Return the [X, Y] coordinate for the center point of the cell that contains the specified text.  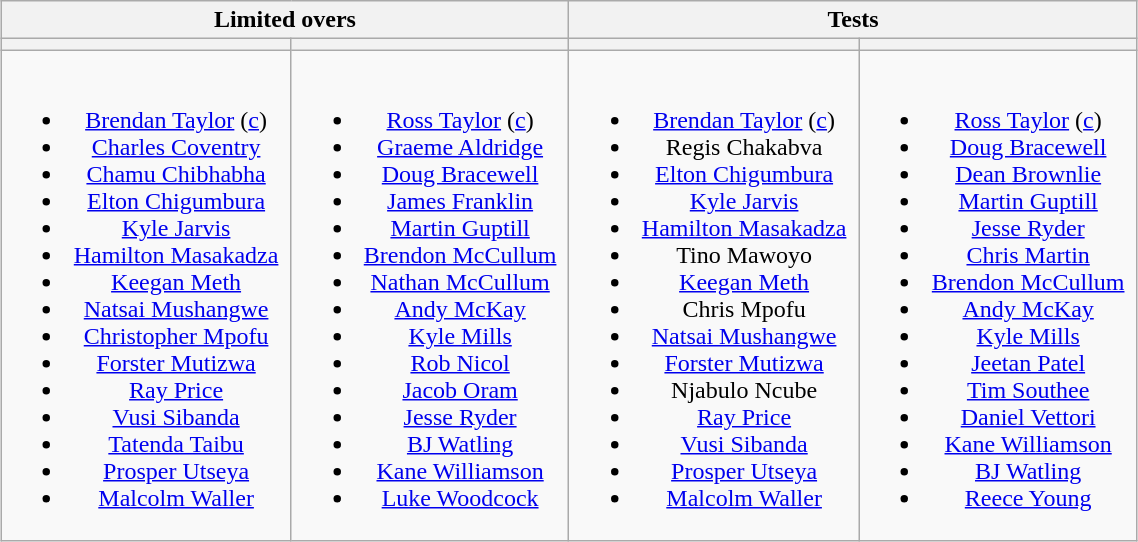
Limited overs [285, 20]
Tests [853, 20]
